Search for the cell housing the specified text and yield its [X, Y] center coordinate. 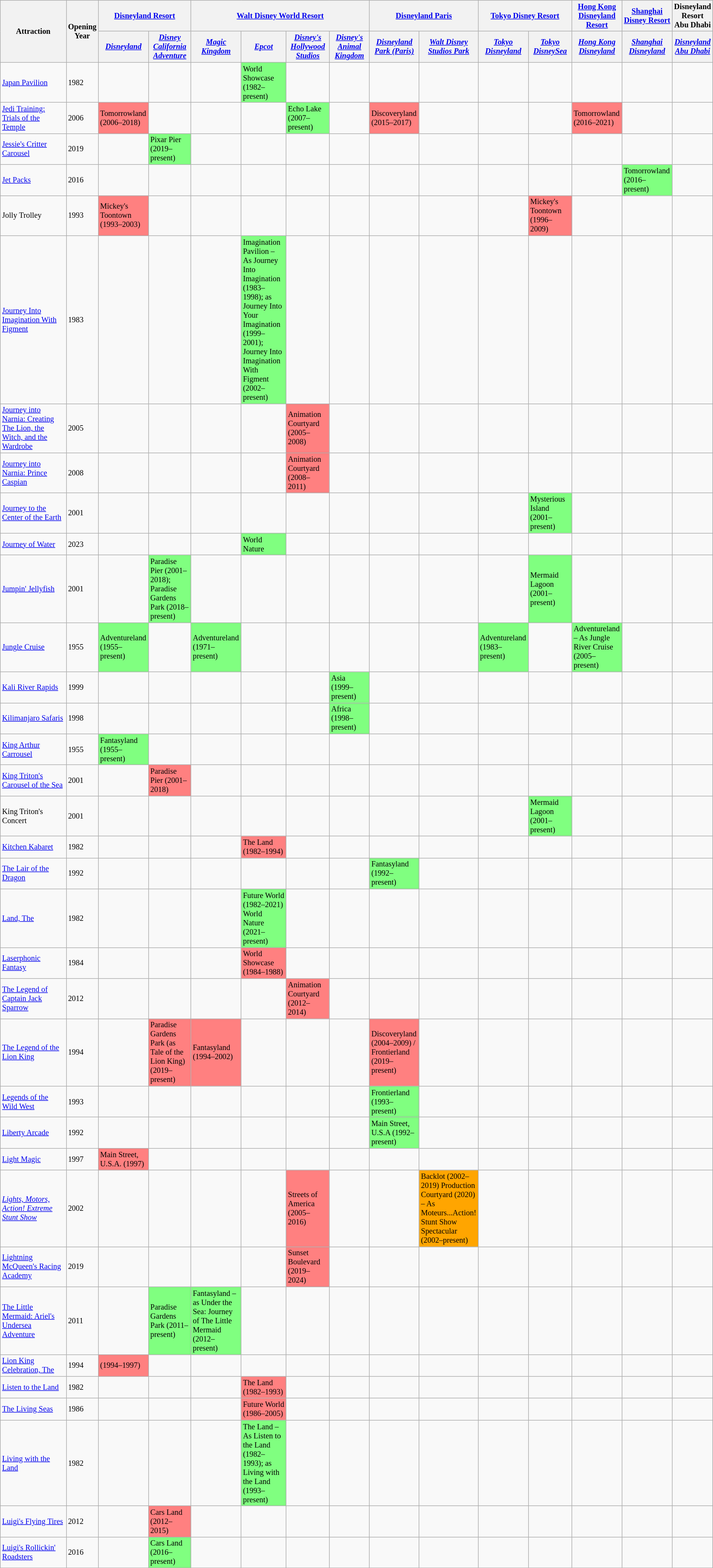
Luigi's Rollickin' Roadsters [33, 1552]
Animation Courtyard (2008–2011) [308, 473]
Paradise Gardens Park (as Tale of the Lion King) (2019–present) [170, 1052]
Discoveryland (2004–2009) / Frontierland (2019–present) [395, 1052]
The Legend of the Lion King [33, 1052]
Kali River Rapids [33, 687]
Legends of the Wild West [33, 1102]
The Little Mermaid: Ariel's Undersea Adventure [33, 1321]
Paradise Pier (2001–2018) [170, 780]
Cars Land (2012–2015) [170, 1521]
Tokyo Disneyland [503, 47]
Tomorrowland (2016–present) [647, 180]
Cars Land (2016–present) [170, 1552]
Shanghai Disneyland [647, 47]
1998 [82, 718]
1983 [82, 320]
Mickey's Toontown (1996–2009) [550, 215]
Mickey's Toontown (1993–2003) [124, 215]
Jedi Training: Trials of the Temple [33, 118]
Jolly Trolley [33, 215]
Shanghai Disney Resort [647, 16]
Main Street, U.S.A (1992–present) [395, 1132]
Mysterious Island (2001–present) [550, 513]
Living with the Land [33, 1463]
Lights, Motors, Action! Extreme Stunt Show [33, 1208]
2011 [82, 1321]
Listen to the Land [33, 1387]
Future World (1986–2005) [264, 1409]
Journey Into Imagination With Figment [33, 320]
Land, The [33, 918]
King Triton's Carousel of the Sea [33, 780]
Adventureland (1955–present) [124, 647]
Japan Pavilion [33, 82]
Kitchen Kabaret [33, 847]
Lion King Celebration, The [33, 1365]
Pixar Pier (2019–present) [170, 149]
2002 [82, 1208]
Animation Courtyard (2005–2008) [308, 428]
Fantasyland – as Under the Sea: Journey of The Little Mermaid (2012–present) [216, 1321]
2023 [82, 544]
Tomorrowland (2006–2018) [124, 118]
Echo Lake (2007–present) [308, 118]
Walt Disney Studios Park [449, 47]
Lightning McQueen's Racing Academy [33, 1267]
Disney's Animal Kingdom [349, 47]
Jessie's Critter Carousel [33, 149]
Disneyland Park (Paris) [395, 47]
Opening Year [82, 31]
Future World (1982–2021) World Nature (2021–present) [264, 918]
2008 [82, 473]
Tokyo DisneySea [550, 47]
Tokyo Disney Resort [525, 16]
Disneyland Abu Dhabi [693, 47]
Walt Disney World Resort [280, 16]
The Land (1982–1993) [264, 1387]
Hong Kong Disneyland [597, 47]
The Land (1982–1994) [264, 847]
1984 [82, 963]
Paradise Pier (2001–2018); Paradise Gardens Park (2018–present) [170, 589]
The Living Seas [33, 1409]
Adventureland (1983–present) [503, 647]
Frontierland (1993–present) [395, 1102]
Epcot [264, 47]
King Triton's Concert [33, 816]
2005 [82, 428]
Journey into Narnia: Prince Caspian [33, 473]
Disneyland Resort Abu Dhabi [693, 16]
Africa (1998–present) [349, 718]
Magic Kingdom [216, 47]
World Showcase (1982–present) [264, 82]
1999 [82, 687]
The Lair of the Dragon [33, 873]
Laserphonic Fantasy [33, 963]
2006 [82, 118]
Fantasyland (1994–2002) [216, 1052]
Kilimanjaro Safaris [33, 718]
Asia (1999–present) [349, 687]
Liberty Arcade [33, 1132]
Tomorrowland (2016–2021) [597, 118]
Light Magic [33, 1159]
Disney's Hollywood Studios [308, 47]
King Arthur Carrousel [33, 749]
Disney California Adventure [170, 47]
World Nature [264, 544]
Animation Courtyard (2012–2014) [308, 998]
Luigi's Flying Tires [33, 1521]
Sunset Boulevard (2019–2024) [308, 1267]
Adventureland – As Jungle River Cruise (2005–present) [597, 647]
Journey of Water [33, 544]
Main Street, U.S.A. (1997) [124, 1159]
World Showcase (1984–1988) [264, 963]
Jumpin' Jellyfish [33, 589]
Streets of America (2005–2016) [308, 1208]
Disneyland Paris [424, 16]
Discoveryland (2015–2017) [395, 118]
Jet Packs [33, 180]
1986 [82, 1409]
Journey to the Center of the Earth [33, 513]
(1994–1997) [124, 1365]
Disneyland [124, 47]
Journey into Narnia: Creating The Lion, the Witch, and the Wardrobe [33, 428]
Attraction [33, 31]
Fantasyland (1992–present) [395, 873]
The Legend of Captain Jack Sparrow [33, 998]
Paradise Gardens Park (2011–present) [170, 1321]
Disneyland Resort [145, 16]
1997 [82, 1159]
Hong Kong Disneyland Resort [597, 16]
Backlot (2002–2019) Production Courtyard (2020) – As Moteurs...Action! Stunt Show Spectacular (2002–present) [449, 1208]
Fantasyland (1955–present) [124, 749]
The Land – As Listen to the Land (1982–1993); as Living with the Land (1993–present) [264, 1463]
Adventureland (1971–present) [216, 647]
Jungle Cruise [33, 647]
